Return the [X, Y] coordinate for the center point of the cell that contains the specified text.  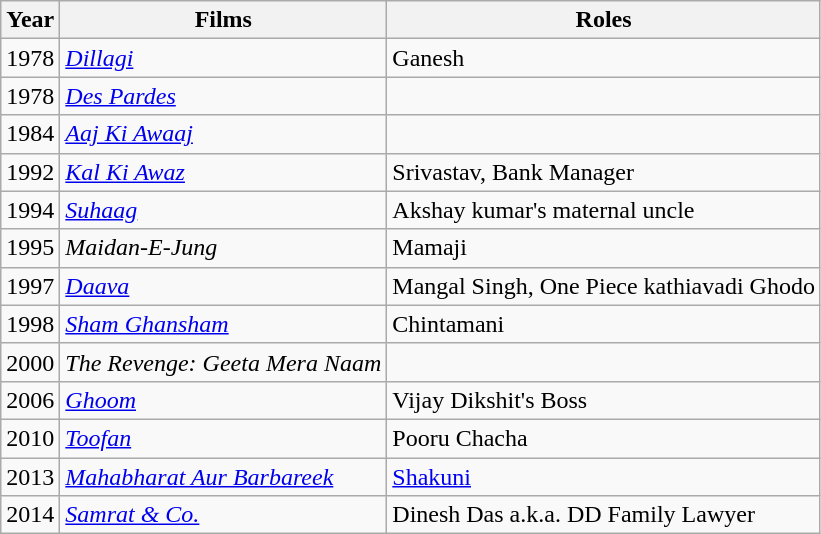
Suhaag [224, 210]
Vijay Dikshit's Boss [604, 400]
1994 [30, 210]
Kal Ki Awaz [224, 172]
Mamaji [604, 248]
Ghoom [224, 400]
Samrat & Co. [224, 515]
Toofan [224, 438]
1997 [30, 286]
Dillagi [224, 58]
Ganesh [604, 58]
2010 [30, 438]
1995 [30, 248]
1998 [30, 324]
Daava [224, 286]
Dinesh Das a.k.a. DD Family Lawyer [604, 515]
1992 [30, 172]
Year [30, 20]
The Revenge: Geeta Mera Naam [224, 362]
Des Pardes [224, 96]
2006 [30, 400]
Pooru Chacha [604, 438]
Mahabharat Aur Barbareek [224, 477]
2013 [30, 477]
Sham Ghansham [224, 324]
Maidan-E-Jung [224, 248]
Aaj Ki Awaaj [224, 134]
Mangal Singh, One Piece kathiavadi Ghodo [604, 286]
2014 [30, 515]
2000 [30, 362]
1984 [30, 134]
Roles [604, 20]
Shakuni [604, 477]
Films [224, 20]
Srivastav, Bank Manager [604, 172]
Akshay kumar's maternal uncle [604, 210]
Chintamani [604, 324]
